Output the (X, Y) coordinate of the center of the cell containing the given text.  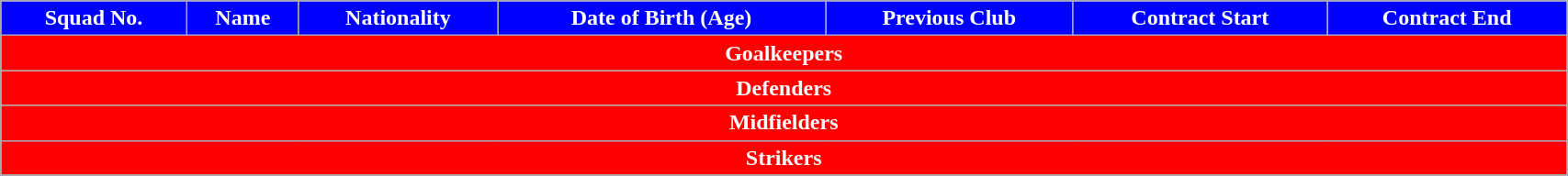
Midfielders (784, 123)
Date of Birth (Age) (661, 18)
Contract Start (1200, 18)
Previous Club (950, 18)
Nationality (398, 18)
Goalkeepers (784, 53)
Name (243, 18)
Contract End (1448, 18)
Squad No. (94, 18)
Defenders (784, 88)
Strikers (784, 158)
